Find where the given text appears and provide that cell's center as [X, Y] coordinate. 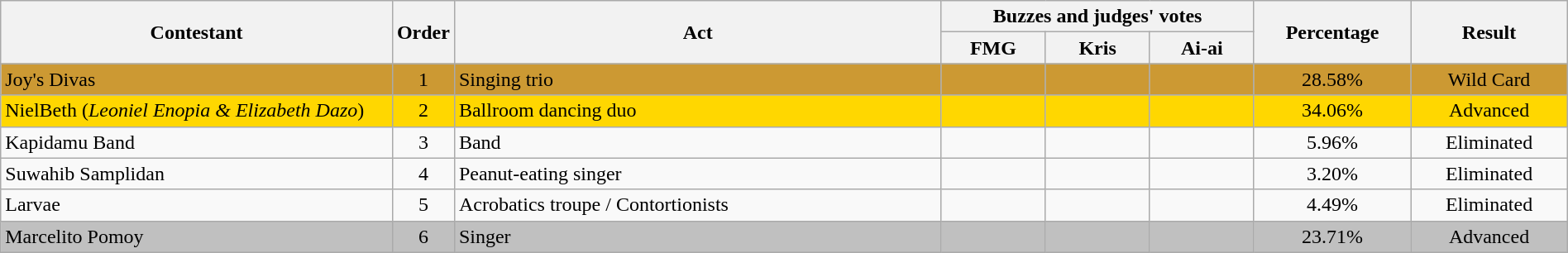
23.71% [1331, 236]
FMG [993, 48]
Ballroom dancing duo [697, 111]
Kapidamu Band [197, 142]
Band [697, 142]
Percentage [1331, 32]
Marcelito Pomoy [197, 236]
Singer [697, 236]
Act [697, 32]
NielBeth (Leoniel Enopia & Elizabeth Dazo) [197, 111]
34.06% [1331, 111]
Acrobatics troupe / Contortionists [697, 205]
Peanut-eating singer [697, 174]
28.58% [1331, 79]
Wild Card [1489, 79]
2 [423, 111]
Order [423, 32]
6 [423, 236]
Suwahib Samplidan [197, 174]
5.96% [1331, 142]
3.20% [1331, 174]
4 [423, 174]
Result [1489, 32]
Buzzes and judges' votes [1097, 17]
Larvae [197, 205]
3 [423, 142]
Kris [1097, 48]
1 [423, 79]
Ai-ai [1202, 48]
5 [423, 205]
4.49% [1331, 205]
Singing trio [697, 79]
Joy's Divas [197, 79]
Contestant [197, 32]
